For the text-containing cell, return its midpoint in (x, y) coordinate format. 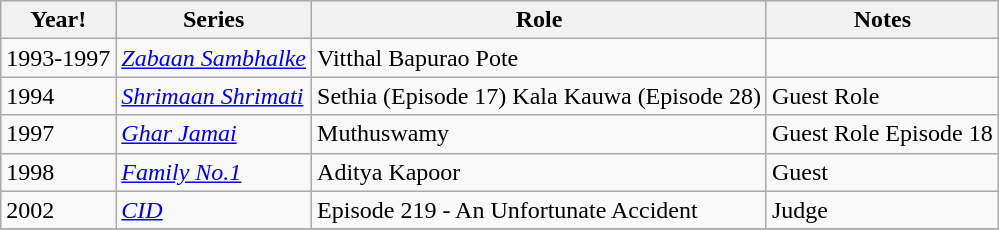
CID (214, 210)
Episode 219 - An Unfortunate Accident (540, 210)
Muthuswamy (540, 134)
Vitthal Bapurao Pote (540, 58)
Ghar Jamai (214, 134)
Guest (882, 172)
Notes (882, 20)
1993-1997 (58, 58)
Judge (882, 210)
Family No.1 (214, 172)
1998 (58, 172)
Series (214, 20)
Year! (58, 20)
Zabaan Sambhalke (214, 58)
Guest Role Episode 18 (882, 134)
2002 (58, 210)
1997 (58, 134)
Aditya Kapoor (540, 172)
Guest Role (882, 96)
Role (540, 20)
Shrimaan Shrimati (214, 96)
1994 (58, 96)
Sethia (Episode 17) Kala Kauwa (Episode 28) (540, 96)
